Return the [X, Y] coordinate for the center point of the cell that contains the specified text.  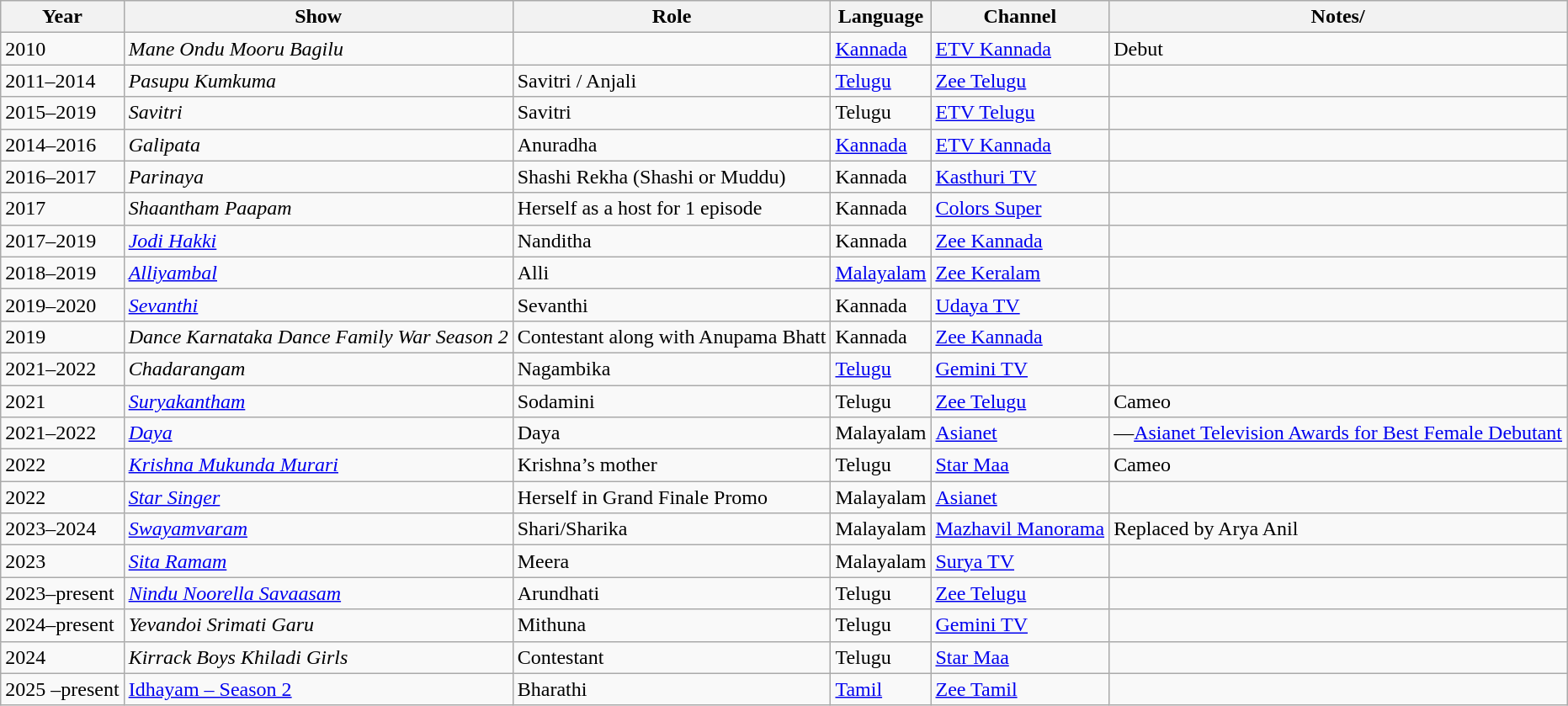
2016–2017 [62, 177]
—Asianet Television Awards for Best Female Debutant [1338, 433]
Mane Ondu Mooru Bagilu [318, 49]
Jodi Hakki [318, 241]
Nanditha [672, 241]
2023–present [62, 593]
2011–2014 [62, 81]
Surya TV [1020, 561]
2024 [62, 657]
Mithuna [672, 625]
Nagambika [672, 369]
Chadarangam [318, 369]
Udaya TV [1020, 305]
Star Singer [318, 497]
Tamil [880, 689]
Swayamvaram [318, 529]
2018–2019 [62, 273]
Debut [1338, 49]
2017–2019 [62, 241]
Sita Ramam [318, 561]
Zee Keralam [1020, 273]
Krishna’s mother [672, 465]
Dance Karnataka Dance Family War Season 2 [318, 337]
Herself in Grand Finale Promo [672, 497]
Year [62, 17]
Contestant [672, 657]
Pasupu Kumkuma [318, 81]
Anuradha [672, 145]
Parinaya [318, 177]
Replaced by Arya Anil [1338, 529]
2019 [62, 337]
Yevandoi Srimati Garu [318, 625]
2014–2016 [62, 145]
2015–2019 [62, 113]
ETV Telugu [1020, 113]
Galipata [318, 145]
Shashi Rekha (Shashi or Muddu) [672, 177]
Idhayam – Season 2 [318, 689]
2023 [62, 561]
Show [318, 17]
Sodamini [672, 401]
Role [672, 17]
Alli [672, 273]
2024–present [62, 625]
Language [880, 17]
2017 [62, 209]
2010 [62, 49]
2019–2020 [62, 305]
Arundhati [672, 593]
Zee Tamil [1020, 689]
Bharathi [672, 689]
Kirrack Boys Khiladi Girls [318, 657]
Contestant along with Anupama Bhatt [672, 337]
2023–2024 [62, 529]
Channel [1020, 17]
Nindu Noorella Savaasam [318, 593]
2021 [62, 401]
Notes/ [1338, 17]
Shaantham Paapam [318, 209]
Kasthuri TV [1020, 177]
Savitri / Anjali [672, 81]
Meera [672, 561]
Krishna Mukunda Murari [318, 465]
Suryakantham [318, 401]
Colors Super [1020, 209]
Herself as a host for 1 episode [672, 209]
2025 –present [62, 689]
Alliyambal [318, 273]
Shari/Sharika [672, 529]
Mazhavil Manorama [1020, 529]
